From the cell containing the given text, extract its center point as [X, Y] coordinate. 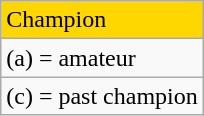
(c) = past champion [102, 96]
Champion [102, 20]
(a) = amateur [102, 58]
